Pinpoint the cell where the given text exists, returning its [X, Y] midpoint coordinate. 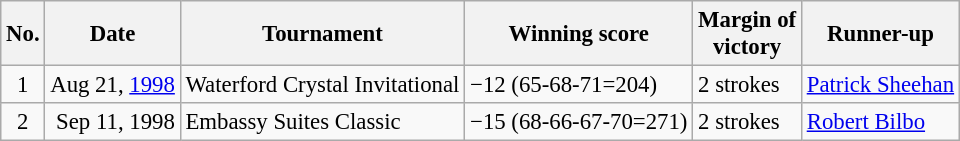
Date [112, 34]
Patrick Sheehan [880, 85]
1 [23, 85]
Aug 21, 1998 [112, 85]
Sep 11, 1998 [112, 122]
2 [23, 122]
Margin ofvictory [748, 34]
Embassy Suites Classic [322, 122]
Winning score [579, 34]
−12 (65-68-71=204) [579, 85]
Waterford Crystal Invitational [322, 85]
Runner-up [880, 34]
Tournament [322, 34]
−15 (68-66-67-70=271) [579, 122]
Robert Bilbo [880, 122]
No. [23, 34]
